Return the (X, Y) coordinate for the center point of the cell that contains the specified text.  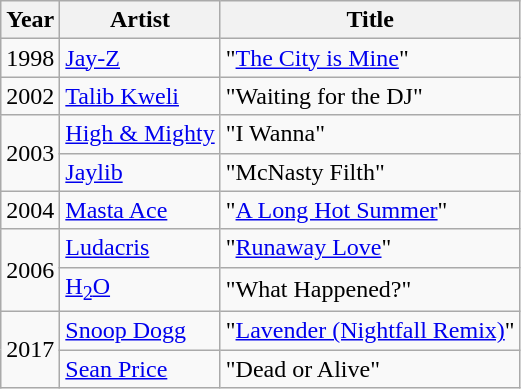
Title (370, 20)
High & Mighty (140, 134)
2002 (30, 96)
"I Wanna" (370, 134)
Year (30, 20)
Jaylib (140, 172)
2003 (30, 153)
"Dead or Alive" (370, 369)
2006 (30, 270)
Talib Kweli (140, 96)
"The City is Mine" (370, 58)
"What Happened?" (370, 289)
"Waiting for the DJ" (370, 96)
1998 (30, 58)
Artist (140, 20)
Masta Ace (140, 210)
"Lavender (Nightfall Remix)" (370, 331)
H2O (140, 289)
2004 (30, 210)
"McNasty Filth" (370, 172)
2017 (30, 350)
"Runaway Love" (370, 248)
Jay-Z (140, 58)
Ludacris (140, 248)
Snoop Dogg (140, 331)
"A Long Hot Summer" (370, 210)
Sean Price (140, 369)
